Determine the [X, Y] coordinate at the center of the cell enclosing the given text.  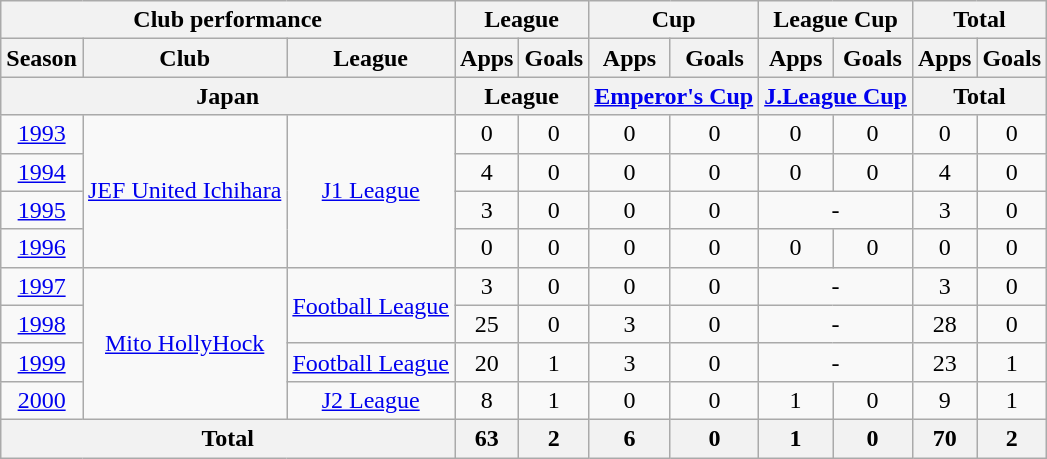
1998 [42, 324]
63 [487, 438]
1997 [42, 286]
1993 [42, 134]
Cup [674, 20]
Emperor's Cup [674, 96]
28 [944, 324]
1995 [42, 210]
8 [487, 400]
Japan [228, 96]
20 [487, 362]
70 [944, 438]
JEF United Ichihara [184, 191]
J2 League [371, 400]
Club performance [228, 20]
2000 [42, 400]
Club [184, 58]
1999 [42, 362]
9 [944, 400]
1994 [42, 172]
Season [42, 58]
1996 [42, 248]
J.League Cup [836, 96]
J1 League [371, 191]
25 [487, 324]
League Cup [836, 20]
Mito HollyHock [184, 343]
6 [630, 438]
23 [944, 362]
